Capture the cell that displays the provided text and extract its (x, y) central coordinate. 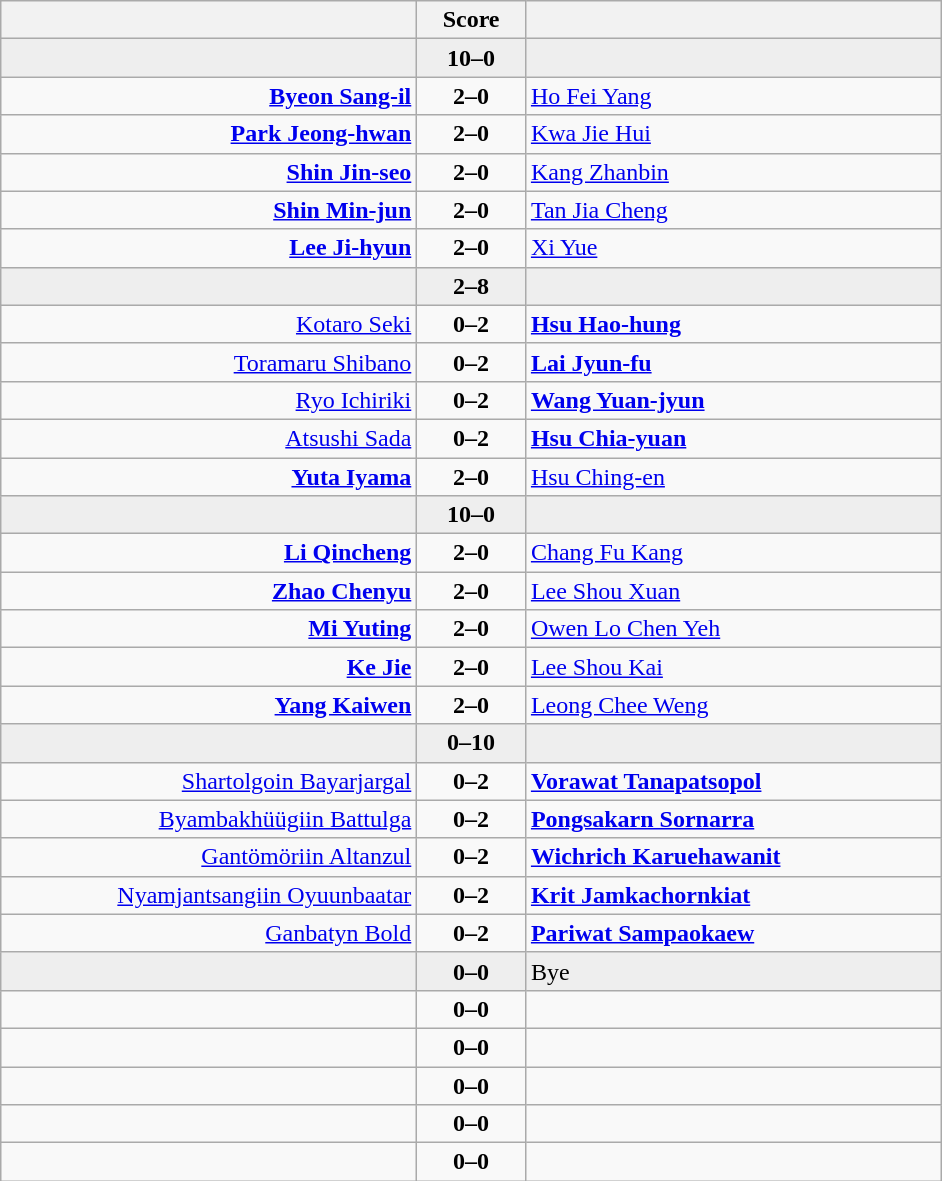
Shin Jin-seo (209, 172)
Kwa Jie Hui (733, 134)
Byambakhüügiin Battulga (209, 819)
Vorawat Tanapatsopol (733, 781)
Wichrich Karuehawanit (733, 857)
Ho Fei Yang (733, 96)
Gantömöriin Altanzul (209, 857)
Score (472, 20)
Mi Yuting (209, 629)
Li Qincheng (209, 553)
Wang Yuan-jyun (733, 400)
Shartolgoin Bayarjargal (209, 781)
Hsu Hao-hung (733, 324)
Yuta Iyama (209, 477)
Toramaru Shibano (209, 362)
Byeon Sang-il (209, 96)
Kang Zhanbin (733, 172)
Park Jeong-hwan (209, 134)
Pariwat Sampaokaew (733, 933)
0–10 (472, 743)
Ganbatyn Bold (209, 933)
Ryo Ichiriki (209, 400)
Lai Jyun-fu (733, 362)
Tan Jia Cheng (733, 210)
Shin Min-jun (209, 210)
Chang Fu Kang (733, 553)
2–8 (472, 286)
Yang Kaiwen (209, 705)
Krit Jamkachornkiat (733, 895)
Leong Chee Weng (733, 705)
Zhao Chenyu (209, 591)
Kotaro Seki (209, 324)
Ke Jie (209, 667)
Lee Ji-hyun (209, 248)
Pongsakarn Sornarra (733, 819)
Xi Yue (733, 248)
Lee Shou Xuan (733, 591)
Bye (733, 971)
Owen Lo Chen Yeh (733, 629)
Lee Shou Kai (733, 667)
Atsushi Sada (209, 438)
Hsu Chia-yuan (733, 438)
Hsu Ching-en (733, 477)
Nyamjantsangiin Oyuunbaatar (209, 895)
